Detect which cell encompasses the target text, then output its [X, Y] center coordinate. 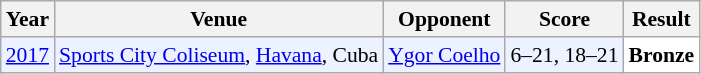
Score [564, 19]
Ygor Coelho [444, 55]
Opponent [444, 19]
Year [28, 19]
Venue [218, 19]
Sports City Coliseum, Havana, Cuba [218, 55]
2017 [28, 55]
Bronze [661, 55]
6–21, 18–21 [564, 55]
Result [661, 19]
